Detect which cell encompasses the target text, then output its [x, y] center coordinate. 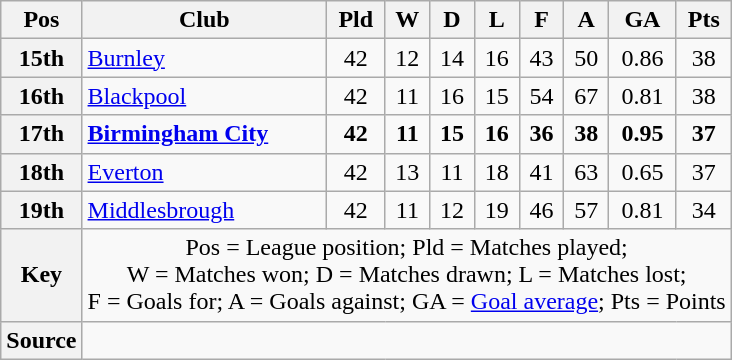
Pts [704, 20]
Pld [356, 20]
0.86 [643, 58]
GA [643, 20]
19 [496, 210]
13 [408, 172]
18th [42, 172]
50 [586, 58]
63 [586, 172]
Key [42, 275]
D [452, 20]
46 [542, 210]
Everton [204, 172]
0.65 [643, 172]
Birmingham City [204, 134]
Blackpool [204, 96]
17th [42, 134]
W [408, 20]
Pos [42, 20]
Burnley [204, 58]
19th [42, 210]
Source [42, 340]
36 [542, 134]
41 [542, 172]
0.95 [643, 134]
54 [542, 96]
18 [496, 172]
14 [452, 58]
43 [542, 58]
16th [42, 96]
34 [704, 210]
A [586, 20]
Club [204, 20]
Middlesbrough [204, 210]
15th [42, 58]
67 [586, 96]
L [496, 20]
F [542, 20]
57 [586, 210]
